Identify which cell holds the provided text, then report its [X, Y] central coordinate. 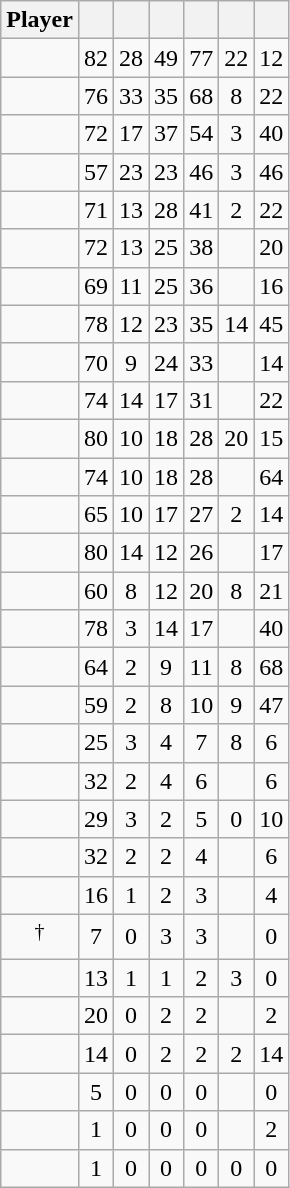
21 [272, 591]
57 [96, 172]
38 [202, 248]
41 [202, 210]
70 [96, 362]
Player [40, 20]
15 [272, 438]
24 [166, 362]
27 [202, 515]
49 [166, 58]
69 [96, 286]
54 [202, 134]
60 [96, 591]
† [40, 936]
65 [96, 515]
31 [202, 400]
29 [96, 819]
76 [96, 96]
45 [272, 324]
77 [202, 58]
59 [96, 705]
26 [202, 553]
36 [202, 286]
71 [96, 210]
37 [166, 134]
82 [96, 58]
47 [272, 705]
